Output the [X, Y] coordinate of the center of the cell containing the given text.  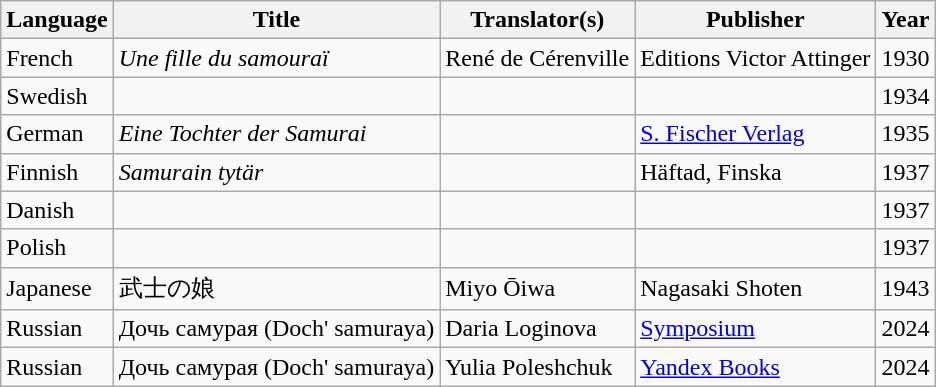
Year [906, 20]
Polish [57, 248]
Daria Loginova [538, 329]
1934 [906, 96]
Samurain tytär [276, 172]
Miyo Ōiwa [538, 288]
1943 [906, 288]
1930 [906, 58]
Title [276, 20]
Nagasaki Shoten [756, 288]
Yulia Poleshchuk [538, 367]
French [57, 58]
Swedish [57, 96]
Danish [57, 210]
German [57, 134]
René de Cérenville [538, 58]
Häftad, Finska [756, 172]
Translator(s) [538, 20]
Publisher [756, 20]
Language [57, 20]
武士の娘 [276, 288]
1935 [906, 134]
Symposium [756, 329]
Eine Tochter der Samurai [276, 134]
Finnish [57, 172]
Editions Victor Attinger [756, 58]
Japanese [57, 288]
S. Fischer Verlag [756, 134]
Une fille du samouraï [276, 58]
Yandex Books [756, 367]
